Pinpoint the cell where the given text exists, returning its (x, y) midpoint coordinate. 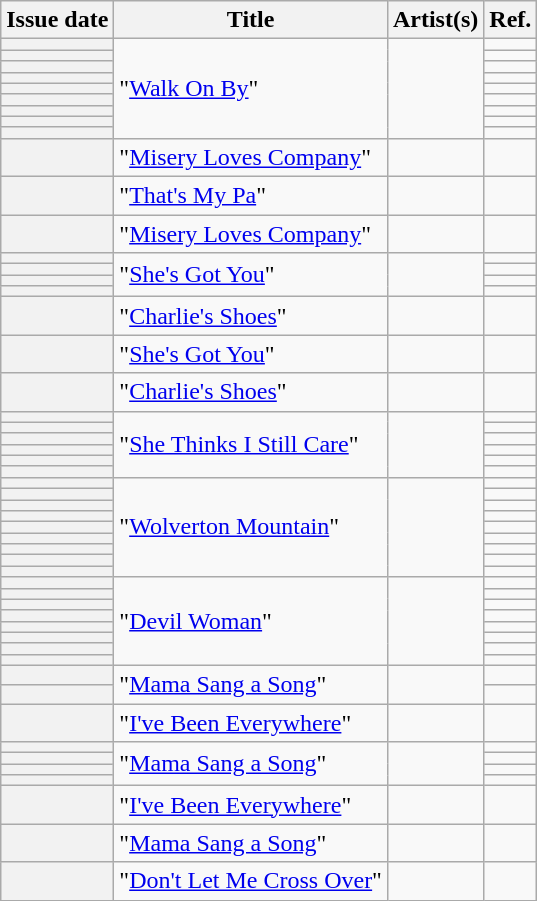
"That's My Pa" (251, 195)
Ref. (510, 20)
"Wolverton Mountain" (251, 527)
Artist(s) (435, 20)
Title (251, 20)
"Don't Let Me Cross Over" (251, 881)
Issue date (58, 20)
"She Thinks I Still Care" (251, 444)
"Devil Woman" (251, 621)
"Walk On By" (251, 89)
